Determine the (x, y) coordinate at the center of the cell enclosing the given text.  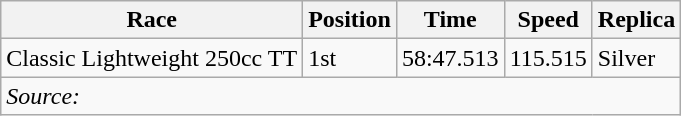
Silver (636, 58)
Time (450, 20)
Replica (636, 20)
Classic Lightweight 250cc TT (152, 58)
115.515 (548, 58)
Position (350, 20)
Source: (341, 96)
1st (350, 58)
Speed (548, 20)
Race (152, 20)
58:47.513 (450, 58)
